From the cell containing the given text, extract its center point as (x, y) coordinate. 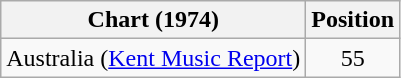
55 (353, 58)
Position (353, 20)
Chart (1974) (154, 20)
Australia (Kent Music Report) (154, 58)
